Identify which cell holds the provided text, then report its (X, Y) central coordinate. 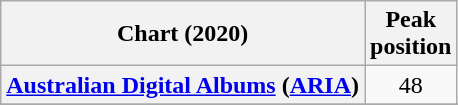
Australian Digital Albums (ARIA) (183, 85)
Peakposition (411, 34)
Chart (2020) (183, 34)
48 (411, 85)
